Search for the cell housing the specified text and yield its (X, Y) center coordinate. 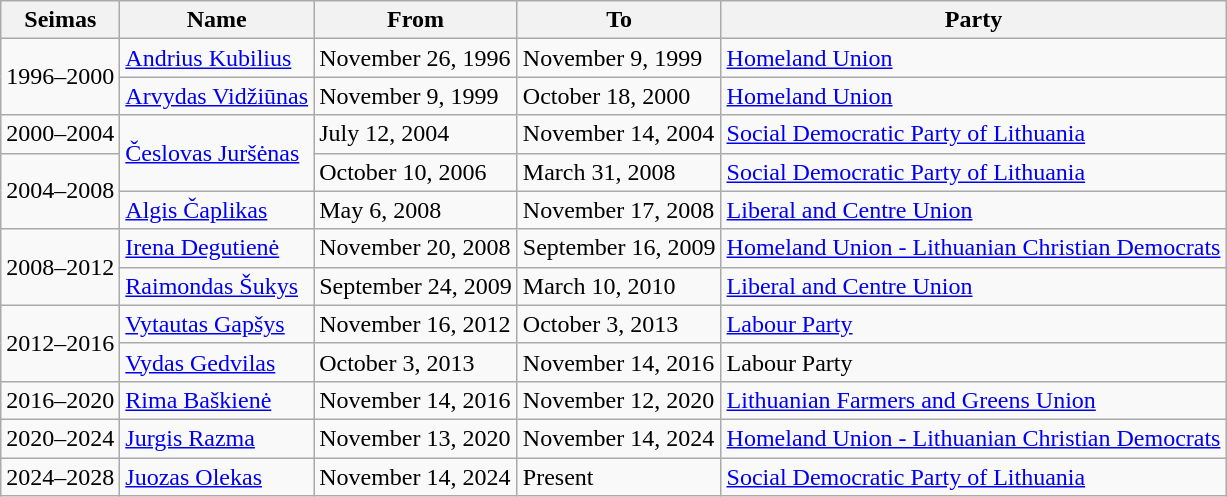
March 31, 2008 (619, 172)
Irena Degutienė (217, 248)
May 6, 2008 (416, 210)
September 24, 2009 (416, 286)
1996–2000 (60, 77)
Vydas Gedvilas (217, 362)
2020–2024 (60, 438)
2016–2020 (60, 400)
Name (217, 20)
Seimas (60, 20)
September 16, 2009 (619, 248)
Česlovas Juršėnas (217, 153)
2004–2008 (60, 191)
November 16, 2012 (416, 324)
Arvydas Vidžiūnas (217, 96)
November 12, 2020 (619, 400)
2000–2004 (60, 134)
November 20, 2008 (416, 248)
Jurgis Razma (217, 438)
Andrius Kubilius (217, 58)
From (416, 20)
Vytautas Gapšys (217, 324)
Juozas Olekas (217, 477)
July 12, 2004 (416, 134)
Party (974, 20)
Raimondas Šukys (217, 286)
November 13, 2020 (416, 438)
To (619, 20)
Present (619, 477)
2024–2028 (60, 477)
2008–2012 (60, 267)
November 26, 1996 (416, 58)
Rima Baškienė (217, 400)
March 10, 2010 (619, 286)
2012–2016 (60, 343)
October 10, 2006 (416, 172)
Algis Čaplikas (217, 210)
Lithuanian Farmers and Greens Union (974, 400)
November 14, 2004 (619, 134)
November 17, 2008 (619, 210)
October 18, 2000 (619, 96)
